From the cell containing the given text, extract its center point as [X, Y] coordinate. 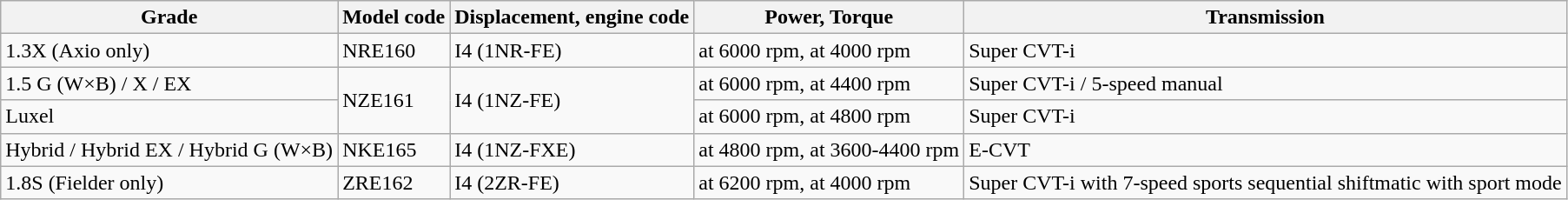
I4 (1NZ-FXE) [572, 150]
1.5 G (W×B) / X / EX [169, 83]
at 6000 rpm, at 4000 rpm [829, 50]
NZE161 [394, 100]
Grade [169, 17]
at 6000 rpm, at 4400 rpm [829, 83]
NRE160 [394, 50]
at 6000 rpm, at 4800 rpm [829, 117]
1.8S (Fielder only) [169, 183]
Luxel [169, 117]
Super CVT-i / 5-speed manual [1265, 83]
Transmission [1265, 17]
NKE165 [394, 150]
I4 (1NZ-FE) [572, 100]
at 4800 rpm, at 3600-4400 rpm [829, 150]
I4 (2ZR-FE) [572, 183]
Model code [394, 17]
Super CVT-i with 7-speed sports sequential shiftmatic with sport mode [1265, 183]
Displacement, engine code [572, 17]
I4 (1NR-FE) [572, 50]
1.3X (Axio only) [169, 50]
Power, Torque [829, 17]
at 6200 rpm, at 4000 rpm [829, 183]
ZRE162 [394, 183]
Hybrid / Hybrid EX / Hybrid G (W×B) [169, 150]
E-CVT [1265, 150]
